Determine the [x, y] coordinate at the center of the cell enclosing the given text.  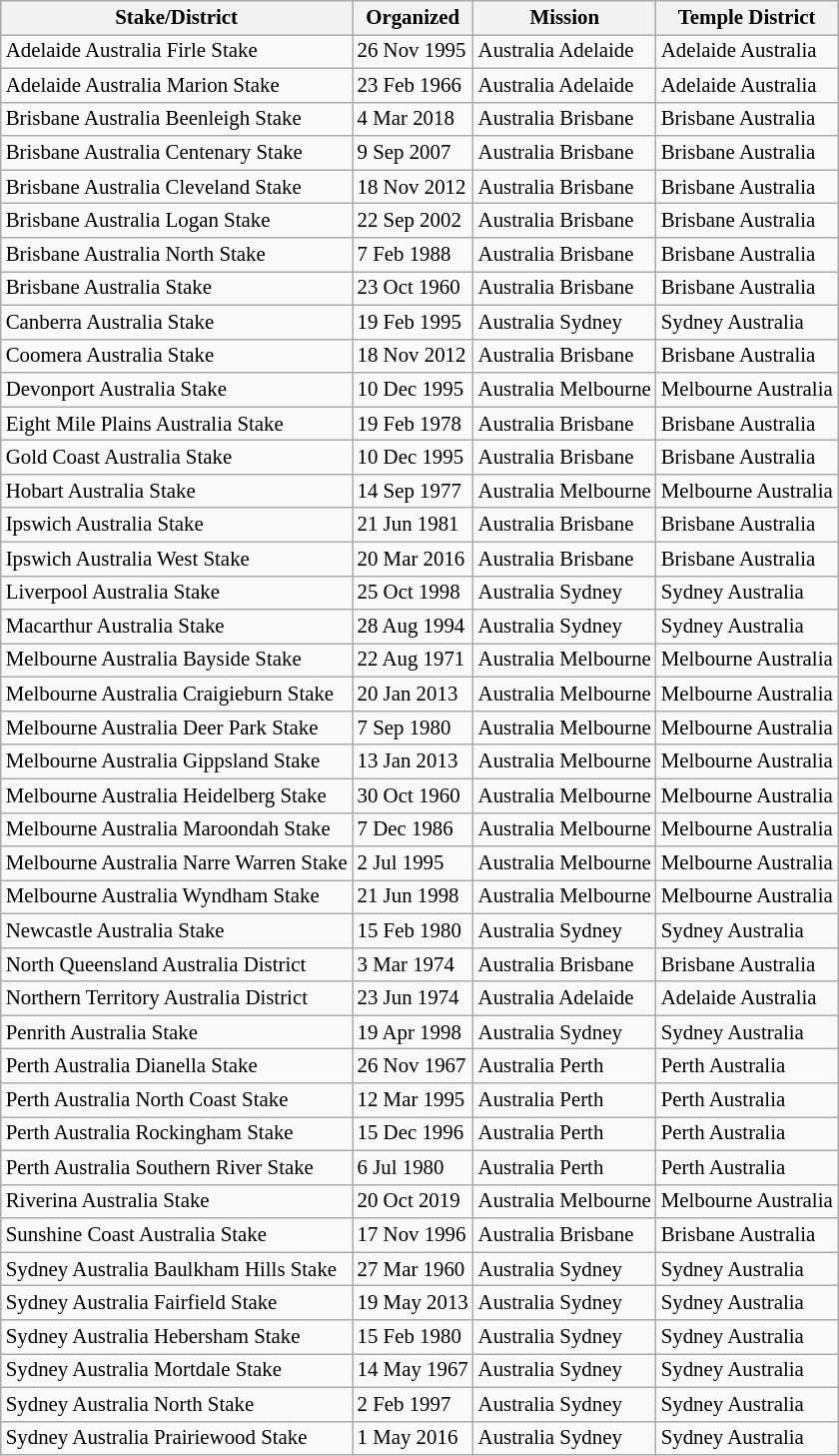
Brisbane Australia North Stake [177, 255]
Mission [565, 18]
9 Sep 2007 [414, 153]
Brisbane Australia Centenary Stake [177, 153]
Sydney Australia Fairfield Stake [177, 1303]
Perth Australia Dianella Stake [177, 1066]
30 Oct 1960 [414, 795]
23 Oct 1960 [414, 288]
7 Feb 1988 [414, 255]
19 May 2013 [414, 1303]
7 Dec 1986 [414, 829]
14 May 1967 [414, 1370]
Devonport Australia Stake [177, 390]
15 Dec 1996 [414, 1134]
23 Feb 1966 [414, 85]
Melbourne Australia Bayside Stake [177, 661]
23 Jun 1974 [414, 998]
Melbourne Australia Heidelberg Stake [177, 795]
Brisbane Australia Logan Stake [177, 221]
Adelaide Australia Marion Stake [177, 85]
Melbourne Australia Wyndham Stake [177, 897]
Melbourne Australia Deer Park Stake [177, 728]
Temple District [747, 18]
Sydney Australia Prairiewood Stake [177, 1438]
Gold Coast Australia Stake [177, 458]
26 Nov 1995 [414, 51]
Liverpool Australia Stake [177, 593]
Brisbane Australia Stake [177, 288]
22 Sep 2002 [414, 221]
Adelaide Australia Firle Stake [177, 51]
Penrith Australia Stake [177, 1032]
19 Feb 1995 [414, 322]
Sydney Australia Hebersham Stake [177, 1337]
Northern Territory Australia District [177, 998]
19 Apr 1998 [414, 1032]
19 Feb 1978 [414, 424]
20 Jan 2013 [414, 695]
Eight Mile Plains Australia Stake [177, 424]
28 Aug 1994 [414, 627]
Riverina Australia Stake [177, 1201]
Perth Australia North Coast Stake [177, 1100]
Sydney Australia North Stake [177, 1404]
Organized [414, 18]
Macarthur Australia Stake [177, 627]
26 Nov 1967 [414, 1066]
Ipswich Australia Stake [177, 525]
Perth Australia Southern River Stake [177, 1167]
2 Jul 1995 [414, 863]
Newcastle Australia Stake [177, 930]
20 Mar 2016 [414, 559]
2 Feb 1997 [414, 1404]
20 Oct 2019 [414, 1201]
12 Mar 1995 [414, 1100]
13 Jan 2013 [414, 761]
3 Mar 1974 [414, 964]
4 Mar 2018 [414, 119]
Melbourne Australia Gippsland Stake [177, 761]
21 Jun 1998 [414, 897]
22 Aug 1971 [414, 661]
Sydney Australia Baulkham Hills Stake [177, 1269]
Stake/District [177, 18]
North Queensland Australia District [177, 964]
Sydney Australia Mortdale Stake [177, 1370]
14 Sep 1977 [414, 491]
Melbourne Australia Narre Warren Stake [177, 863]
Brisbane Australia Beenleigh Stake [177, 119]
1 May 2016 [414, 1438]
Hobart Australia Stake [177, 491]
7 Sep 1980 [414, 728]
Melbourne Australia Craigieburn Stake [177, 695]
17 Nov 1996 [414, 1235]
Brisbane Australia Cleveland Stake [177, 187]
21 Jun 1981 [414, 525]
Ipswich Australia West Stake [177, 559]
25 Oct 1998 [414, 593]
Melbourne Australia Maroondah Stake [177, 829]
27 Mar 1960 [414, 1269]
Perth Australia Rockingham Stake [177, 1134]
Sunshine Coast Australia Stake [177, 1235]
Coomera Australia Stake [177, 356]
6 Jul 1980 [414, 1167]
Canberra Australia Stake [177, 322]
